Locate the cell with the specified text and output its (X, Y) center coordinate. 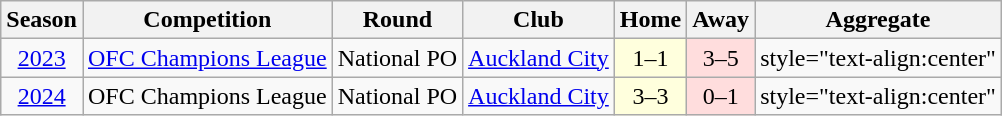
Home (650, 20)
Aggregate (878, 20)
Round (397, 20)
0–1 (721, 96)
2023 (42, 58)
1–1 (650, 58)
2024 (42, 96)
Away (721, 20)
Club (539, 20)
Competition (207, 20)
3–3 (650, 96)
3–5 (721, 58)
Season (42, 20)
